From the cell containing the given text, extract its center point as [x, y] coordinate. 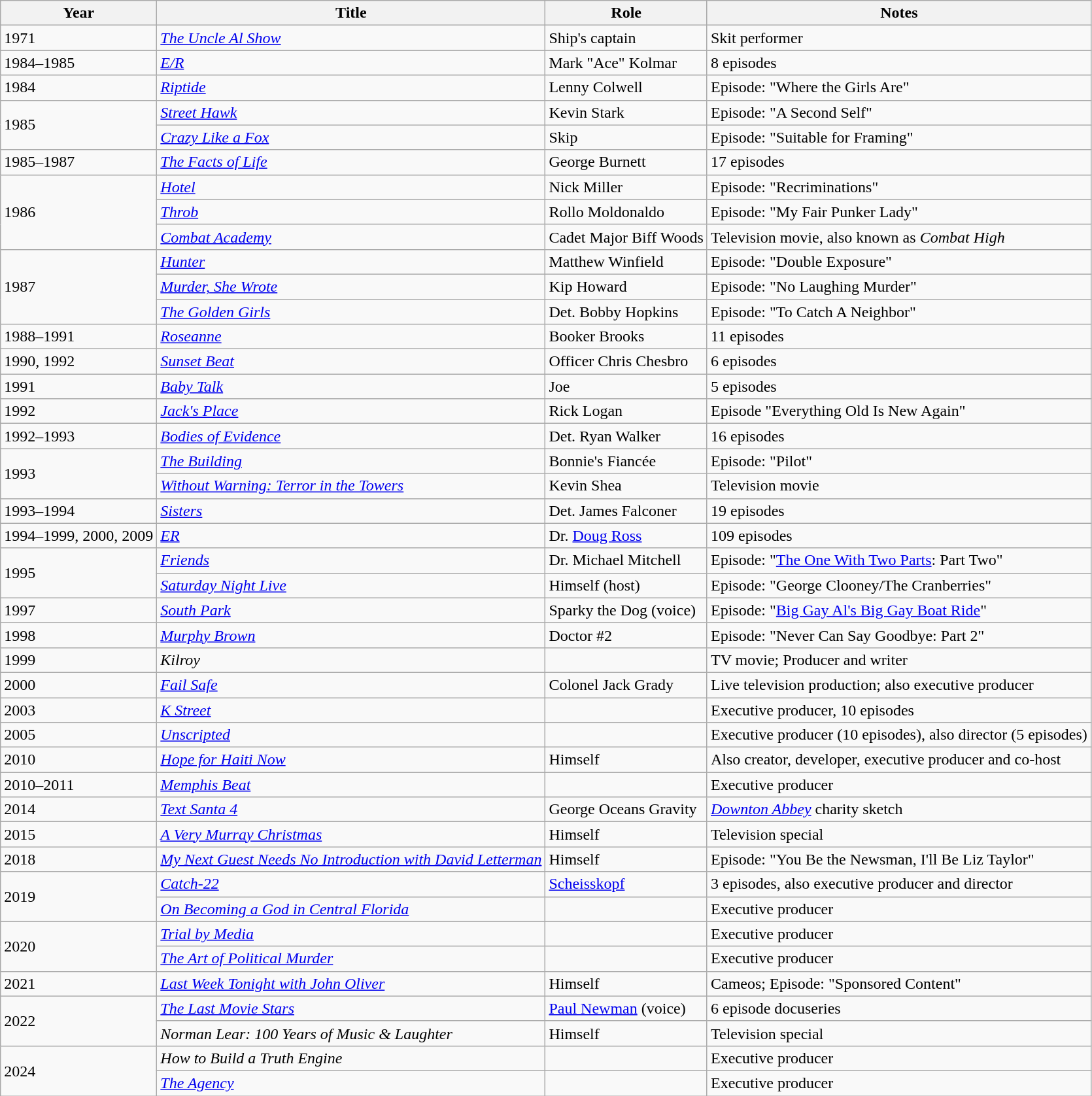
1990, 1992 [78, 362]
The Building [351, 461]
Catch-22 [351, 884]
1971 [78, 38]
Hope for Haiti Now [351, 760]
6 episode docuseries [898, 1008]
Episode: "Never Can Say Goodbye: Part 2" [898, 635]
Episode: "A Second Self" [898, 112]
Jack's Place [351, 411]
1993 [78, 473]
Street Hawk [351, 112]
Doctor #2 [626, 635]
Episode: "My Fair Punker Lady" [898, 212]
Episode: "No Laughing Murder" [898, 286]
Dr. Doug Ross [626, 536]
2020 [78, 946]
On Becoming a God in Central Florida [351, 909]
Det. Ryan Walker [626, 436]
1984–1985 [78, 63]
The Facts of Life [351, 162]
Rick Logan [626, 411]
Ship's captain [626, 38]
The Uncle Al Show [351, 38]
Mark "Ace" Kolmar [626, 63]
2010 [78, 760]
2021 [78, 984]
Executive producer, 10 episodes [898, 710]
Matthew Winfield [626, 262]
Without Warning: Terror in the Towers [351, 486]
Hotel [351, 187]
Executive producer (10 episodes), also director (5 episodes) [898, 735]
Memphis Beat [351, 785]
1984 [78, 88]
1999 [78, 660]
Episode: "Double Exposure" [898, 262]
1991 [78, 386]
South Park [351, 610]
My Next Guest Needs No Introduction with David Letterman [351, 859]
TV movie; Producer and writer [898, 660]
Skit performer [898, 38]
1992 [78, 411]
Throb [351, 212]
2000 [78, 685]
1994–1999, 2000, 2009 [78, 536]
1988–1991 [78, 337]
Joe [626, 386]
2022 [78, 1021]
Kip Howard [626, 286]
Crazy Like a Fox [351, 137]
Television movie, also known as Combat High [898, 237]
Hunter [351, 262]
2015 [78, 834]
2005 [78, 735]
1987 [78, 286]
Last Week Tonight with John Oliver [351, 984]
1998 [78, 635]
109 episodes [898, 536]
The Last Movie Stars [351, 1008]
Nick Miller [626, 187]
1986 [78, 212]
Episode: "To Catch A Neighbor" [898, 312]
8 episodes [898, 63]
Cameos; Episode: "Sponsored Content" [898, 984]
Fail Safe [351, 685]
Year [78, 13]
Skip [626, 137]
Baby Talk [351, 386]
Episode: "George Clooney/The Cranberries" [898, 585]
ER [351, 536]
Sisters [351, 511]
Episode: "The One With Two Parts: Part Two" [898, 560]
Det. James Falconer [626, 511]
Dr. Michael Mitchell [626, 560]
3 episodes, also executive producer and director [898, 884]
Television movie [898, 486]
Episode: "Suitable for Framing" [898, 137]
Episode: "Recriminations" [898, 187]
Kevin Stark [626, 112]
1985 [78, 125]
Episode: "Pilot" [898, 461]
Episode "Everything Old Is New Again" [898, 411]
Role [626, 13]
2010–2011 [78, 785]
A Very Murray Christmas [351, 834]
Also creator, developer, executive producer and co-host [898, 760]
Lenny Colwell [626, 88]
Riptide [351, 88]
Bodies of Evidence [351, 436]
5 episodes [898, 386]
1995 [78, 573]
11 episodes [898, 337]
The Art of Political Murder [351, 959]
16 episodes [898, 436]
Friends [351, 560]
2003 [78, 710]
Officer Chris Chesbro [626, 362]
Kilroy [351, 660]
Det. Bobby Hopkins [626, 312]
Norman Lear: 100 Years of Music & Laughter [351, 1033]
2014 [78, 810]
19 episodes [898, 511]
Kevin Shea [626, 486]
Murphy Brown [351, 635]
6 episodes [898, 362]
1985–1987 [78, 162]
1992–1993 [78, 436]
Paul Newman (voice) [626, 1008]
George Burnett [626, 162]
Live television production; also executive producer [898, 685]
E/R [351, 63]
Colonel Jack Grady [626, 685]
The Golden Girls [351, 312]
Episode: "Big Gay Al's Big Gay Boat Ride" [898, 610]
Combat Academy [351, 237]
17 episodes [898, 162]
Murder, She Wrote [351, 286]
Cadet Major Biff Woods [626, 237]
Text Santa 4 [351, 810]
Roseanne [351, 337]
George Oceans Gravity [626, 810]
K Street [351, 710]
Bonnie's Fiancée [626, 461]
Episode: "You Be the Newsman, I'll Be Liz Taylor" [898, 859]
Himself (host) [626, 585]
Title [351, 13]
The Agency [351, 1083]
Saturday Night Live [351, 585]
Rollo Moldonaldo [626, 212]
Sunset Beat [351, 362]
1993–1994 [78, 511]
Downton Abbey charity sketch [898, 810]
Notes [898, 13]
Trial by Media [351, 934]
2019 [78, 897]
2018 [78, 859]
Booker Brooks [626, 337]
How to Build a Truth Engine [351, 1058]
Scheisskopf [626, 884]
Episode: "Where the Girls Are" [898, 88]
Sparky the Dog (voice) [626, 610]
1997 [78, 610]
2024 [78, 1070]
Unscripted [351, 735]
